Determine the (X, Y) coordinate at the center of the cell enclosing the given text.  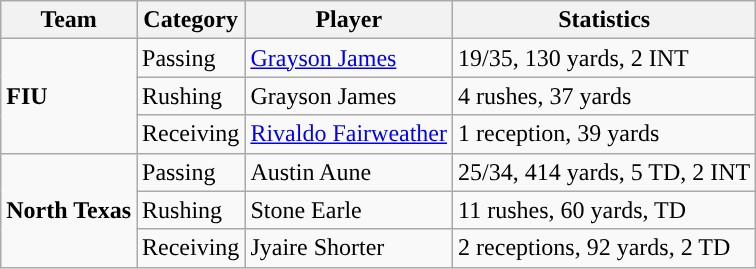
Jyaire Shorter (349, 248)
Austin Aune (349, 172)
North Texas (69, 210)
Category (190, 20)
Team (69, 20)
Rivaldo Fairweather (349, 134)
25/34, 414 yards, 5 TD, 2 INT (604, 172)
2 receptions, 92 yards, 2 TD (604, 248)
Player (349, 20)
4 rushes, 37 yards (604, 96)
19/35, 130 yards, 2 INT (604, 58)
Statistics (604, 20)
11 rushes, 60 yards, TD (604, 210)
Stone Earle (349, 210)
FIU (69, 96)
1 reception, 39 yards (604, 134)
